Find where the given text appears and provide that cell's center as (x, y) coordinate. 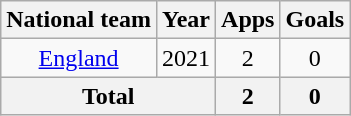
Goals (315, 20)
2021 (186, 58)
National team (79, 20)
England (79, 58)
Total (108, 96)
Apps (248, 20)
Year (186, 20)
